Identify which cell holds the provided text, then report its (x, y) central coordinate. 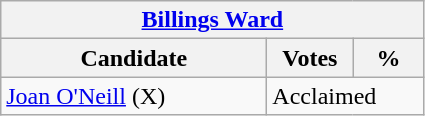
Billings Ward (212, 20)
Acclaimed (346, 96)
Votes (310, 58)
% (388, 58)
Candidate (134, 58)
Joan O'Neill (X) (134, 96)
